Pinpoint the cell where the given text exists, returning its [x, y] midpoint coordinate. 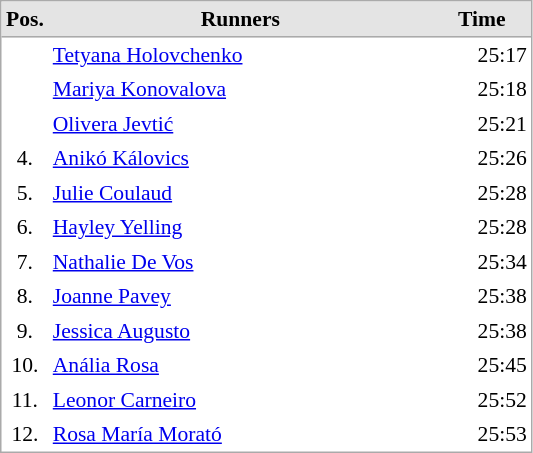
25:18 [482, 89]
8. [26, 296]
Rosa María Morató [240, 434]
Jessica Augusto [240, 331]
5. [26, 193]
Runners [240, 20]
Anikó Kálovics [240, 158]
25:52 [482, 399]
Tetyana Holovchenko [240, 55]
25:34 [482, 261]
25:26 [482, 158]
25:45 [482, 365]
Hayley Yelling [240, 227]
Anália Rosa [240, 365]
Mariya Konovalova [240, 89]
Leonor Carneiro [240, 399]
9. [26, 331]
11. [26, 399]
Julie Coulaud [240, 193]
Nathalie De Vos [240, 261]
Joanne Pavey [240, 296]
25:21 [482, 123]
Time [482, 20]
12. [26, 434]
7. [26, 261]
25:53 [482, 434]
6. [26, 227]
4. [26, 158]
25:17 [482, 55]
Olivera Jevtić [240, 123]
Pos. [26, 20]
10. [26, 365]
